Search for the cell housing the specified text and yield its (x, y) center coordinate. 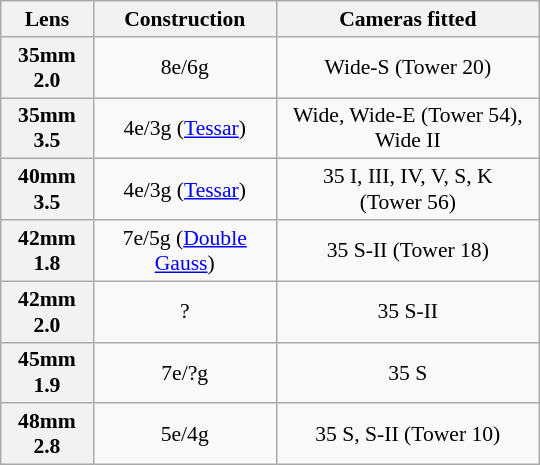
45mm 1.9 (47, 372)
Wide-S (Tower 20) (408, 68)
Lens (47, 19)
35 I, III, IV, V, S, K (Tower 56) (408, 190)
35 S (408, 372)
Construction (184, 19)
48mm 2.8 (47, 434)
35mm 3.5 (47, 128)
35 S-II (Tower 18) (408, 250)
5e/4g (184, 434)
35 S-II (408, 312)
7e/5g (Double Gauss) (184, 250)
35 S, S-II (Tower 10) (408, 434)
42mm 1.8 (47, 250)
35mm 2.0 (47, 68)
Cameras fitted (408, 19)
7e/?g (184, 372)
42mm 2.0 (47, 312)
8e/6g (184, 68)
Wide, Wide-E (Tower 54), Wide II (408, 128)
? (184, 312)
40mm 3.5 (47, 190)
